Locate the cell with the specified text and output its (X, Y) center coordinate. 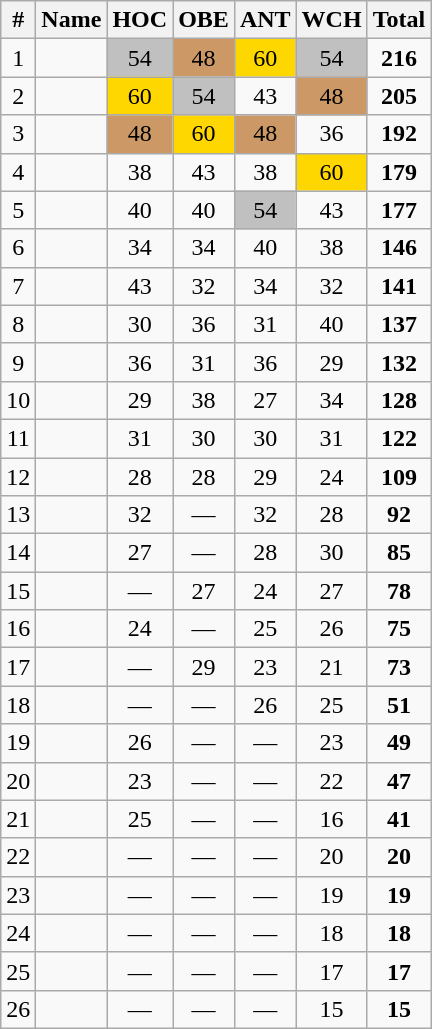
92 (399, 515)
75 (399, 629)
41 (399, 819)
8 (18, 324)
49 (399, 743)
5 (18, 210)
1 (18, 58)
132 (399, 362)
78 (399, 591)
9 (18, 362)
OBE (204, 20)
# (18, 20)
73 (399, 667)
216 (399, 58)
3 (18, 134)
109 (399, 477)
2 (18, 96)
HOC (140, 20)
47 (399, 781)
205 (399, 96)
128 (399, 400)
85 (399, 553)
177 (399, 210)
Total (399, 20)
13 (18, 515)
11 (18, 438)
7 (18, 286)
4 (18, 172)
14 (18, 553)
137 (399, 324)
ANT (265, 20)
10 (18, 400)
51 (399, 705)
122 (399, 438)
192 (399, 134)
179 (399, 172)
6 (18, 248)
WCH (332, 20)
Name (72, 20)
146 (399, 248)
141 (399, 286)
12 (18, 477)
